Search for the cell housing the specified text and yield its [X, Y] center coordinate. 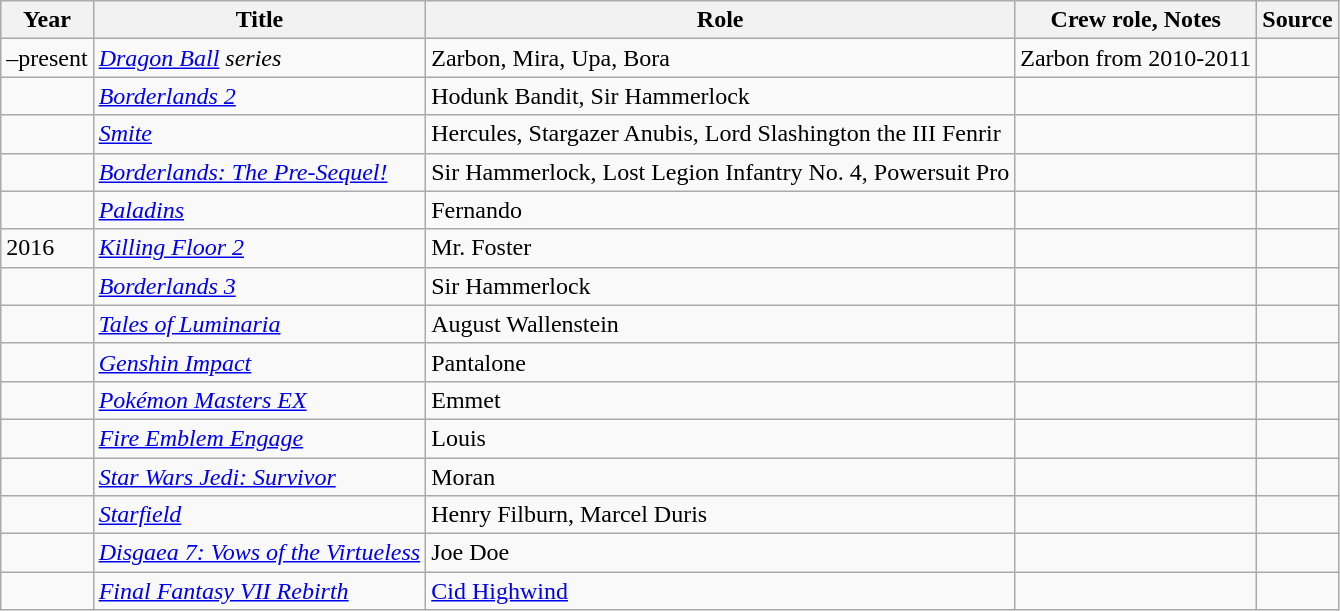
Moran [720, 477]
August Wallenstein [720, 324]
Pantalone [720, 362]
Louis [720, 438]
Borderlands: The Pre-Sequel! [260, 172]
2016 [47, 248]
Zarbon from 2010-2011 [1136, 58]
Final Fantasy VII Rebirth [260, 591]
Disgaea 7: Vows of the Virtueless [260, 553]
Fernando [720, 210]
Borderlands 3 [260, 286]
Star Wars Jedi: Survivor [260, 477]
Genshin Impact [260, 362]
Henry Filburn, Marcel Duris [720, 515]
Sir Hammerlock [720, 286]
Dragon Ball series [260, 58]
Borderlands 2 [260, 96]
Crew role, Notes [1136, 20]
Sir Hammerlock, Lost Legion Infantry No. 4, Powersuit Pro [720, 172]
–present [47, 58]
Emmet [720, 400]
Paladins [260, 210]
Cid Highwind [720, 591]
Killing Floor 2 [260, 248]
Smite [260, 134]
Starfield [260, 515]
Source [1298, 20]
Role [720, 20]
Tales of Luminaria [260, 324]
Fire Emblem Engage [260, 438]
Mr. Foster [720, 248]
Hodunk Bandit, Sir Hammerlock [720, 96]
Pokémon Masters EX [260, 400]
Zarbon, Mira, Upa, Bora [720, 58]
Joe Doe [720, 553]
Year [47, 20]
Title [260, 20]
Hercules, Stargazer Anubis, Lord Slashington the III Fenrir [720, 134]
